Return the (x, y) coordinate for the center point of the cell that contains the specified text.  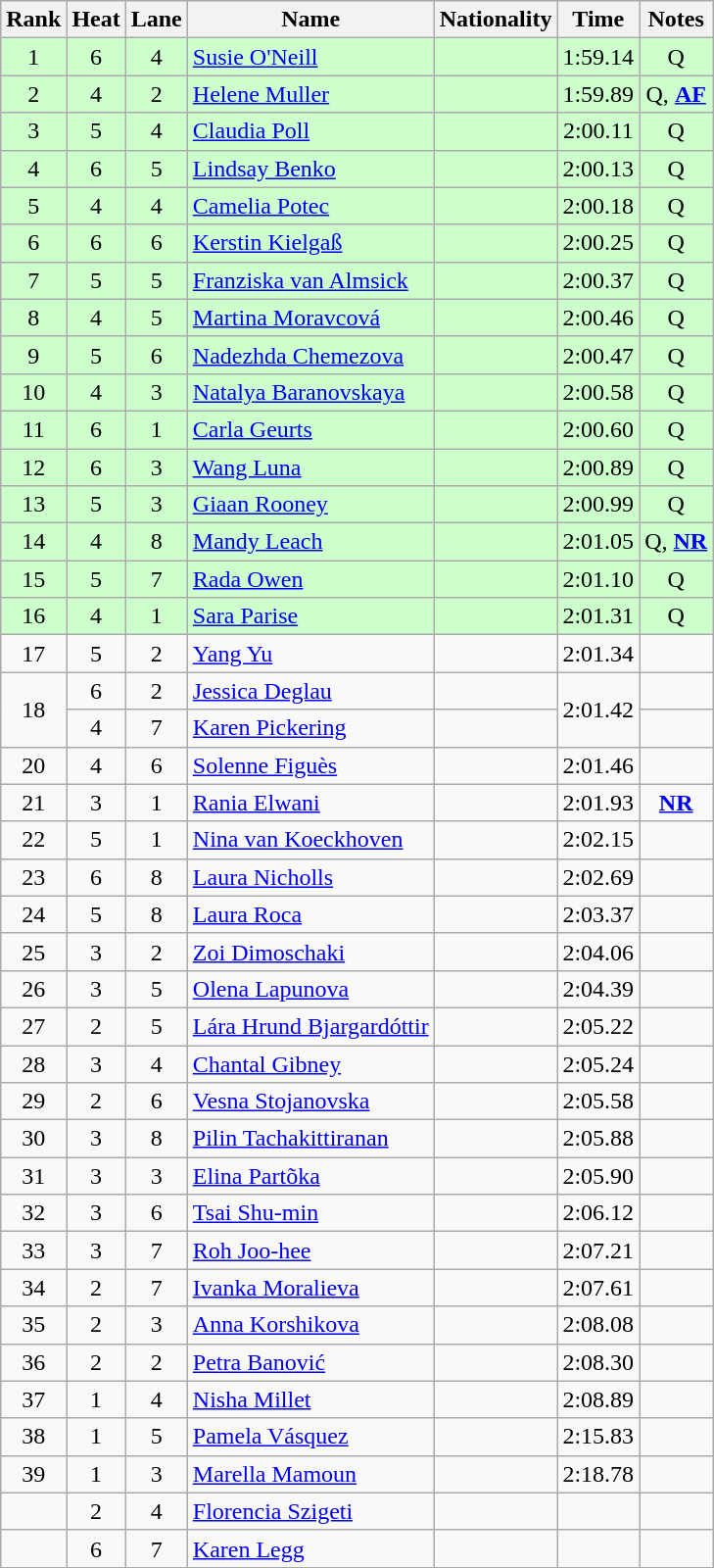
Wang Luna (310, 467)
13 (33, 505)
Marella Mamoun (310, 1474)
Susie O'Neill (310, 57)
2:05.88 (598, 1139)
2:05.90 (598, 1176)
Yang Yu (310, 654)
Giaan Rooney (310, 505)
1:59.89 (598, 94)
2:00.58 (598, 392)
Anna Korshikova (310, 1325)
37 (33, 1399)
30 (33, 1139)
Camelia Potec (310, 206)
Pilin Tachakittiranan (310, 1139)
31 (33, 1176)
Notes (676, 20)
2:02.69 (598, 877)
18 (33, 710)
2:00.47 (598, 355)
Olena Lapunova (310, 989)
2:00.89 (598, 467)
17 (33, 654)
2:00.60 (598, 429)
25 (33, 952)
Tsai Shu-min (310, 1213)
Nationality (496, 20)
10 (33, 392)
Carla Geurts (310, 429)
2:01.05 (598, 542)
2:01.10 (598, 579)
2:00.13 (598, 169)
2:01.93 (598, 803)
2:03.37 (598, 914)
2:05.58 (598, 1102)
12 (33, 467)
2:04.06 (598, 952)
Roh Joo-hee (310, 1250)
Petra Banović (310, 1362)
Rania Elwani (310, 803)
Time (598, 20)
Heat (96, 20)
33 (33, 1250)
Chantal Gibney (310, 1063)
24 (33, 914)
2:00.99 (598, 505)
16 (33, 616)
Q, AF (676, 94)
2:18.78 (598, 1474)
Q, NR (676, 542)
2:00.11 (598, 131)
15 (33, 579)
Vesna Stojanovska (310, 1102)
Lindsay Benko (310, 169)
Karen Pickering (310, 728)
Laura Roca (310, 914)
Nadezhda Chemezova (310, 355)
Lára Hrund Bjargardóttir (310, 1026)
Nina van Koeckhoven (310, 840)
23 (33, 877)
Natalya Baranovskaya (310, 392)
2:08.30 (598, 1362)
Kerstin Kielgaß (310, 243)
Laura Nicholls (310, 877)
2:07.21 (598, 1250)
22 (33, 840)
11 (33, 429)
2:05.24 (598, 1063)
34 (33, 1288)
35 (33, 1325)
Lane (157, 20)
Franziska van Almsick (310, 280)
36 (33, 1362)
2:00.25 (598, 243)
2:01.46 (598, 765)
2:04.39 (598, 989)
32 (33, 1213)
Jessica Deglau (310, 691)
2:00.18 (598, 206)
21 (33, 803)
2:08.08 (598, 1325)
2:01.31 (598, 616)
2:05.22 (598, 1026)
Mandy Leach (310, 542)
2:00.37 (598, 280)
Ivanka Moralieva (310, 1288)
2:15.83 (598, 1437)
2:01.34 (598, 654)
Elina Partõka (310, 1176)
26 (33, 989)
Karen Legg (310, 1548)
28 (33, 1063)
Name (310, 20)
Martina Moravcová (310, 318)
NR (676, 803)
Rank (33, 20)
38 (33, 1437)
Helene Muller (310, 94)
20 (33, 765)
Florencia Szigeti (310, 1511)
2:08.89 (598, 1399)
9 (33, 355)
2:06.12 (598, 1213)
14 (33, 542)
2:02.15 (598, 840)
Solenne Figuès (310, 765)
2:07.61 (598, 1288)
29 (33, 1102)
39 (33, 1474)
Claudia Poll (310, 131)
27 (33, 1026)
2:01.42 (598, 710)
1:59.14 (598, 57)
Zoi Dimoschaki (310, 952)
Nisha Millet (310, 1399)
Rada Owen (310, 579)
Pamela Vásquez (310, 1437)
2:00.46 (598, 318)
Sara Parise (310, 616)
